Find where the given text appears and provide that cell's center as [X, Y] coordinate. 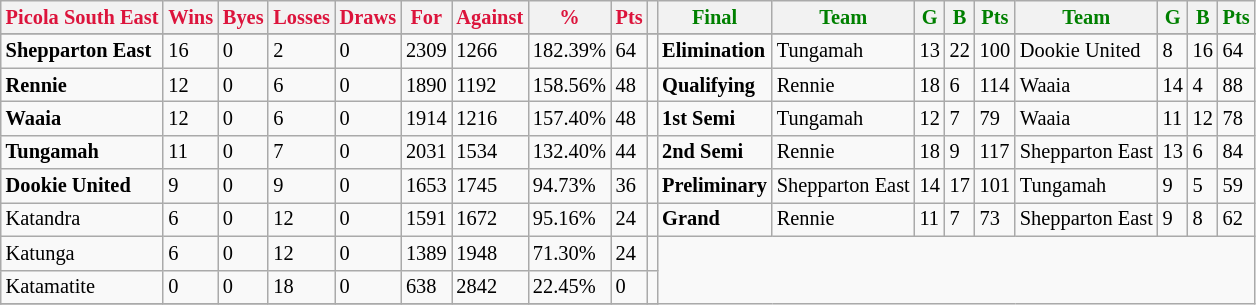
1890 [426, 85]
78 [1236, 118]
62 [1236, 219]
638 [426, 287]
1st Semi [714, 118]
114 [995, 85]
Elimination [714, 51]
158.56% [570, 85]
% [570, 17]
1389 [426, 253]
22 [960, 51]
1672 [490, 219]
1948 [490, 253]
Qualifying [714, 85]
94.73% [570, 186]
Final [714, 17]
101 [995, 186]
1653 [426, 186]
2 [301, 51]
For [426, 17]
1591 [426, 219]
4 [1203, 85]
71.30% [570, 253]
59 [1236, 186]
2nd Semi [714, 152]
1745 [490, 186]
1534 [490, 152]
Katamatite [82, 287]
Losses [301, 17]
157.40% [570, 118]
88 [1236, 85]
17 [960, 186]
Draws [368, 17]
5 [1203, 186]
100 [995, 51]
73 [995, 219]
2309 [426, 51]
2031 [426, 152]
2842 [490, 287]
Wins [190, 17]
117 [995, 152]
1914 [426, 118]
1266 [490, 51]
Preliminary [714, 186]
79 [995, 118]
Against [490, 17]
182.39% [570, 51]
132.40% [570, 152]
Byes [243, 17]
22.45% [570, 287]
95.16% [570, 219]
Picola South East [82, 17]
1192 [490, 85]
36 [630, 186]
Katandra [82, 219]
Katunga [82, 253]
44 [630, 152]
1216 [490, 118]
Grand [714, 219]
84 [1236, 152]
